Scan for the cell matching the given text and deliver its [x, y] coordinate at center. 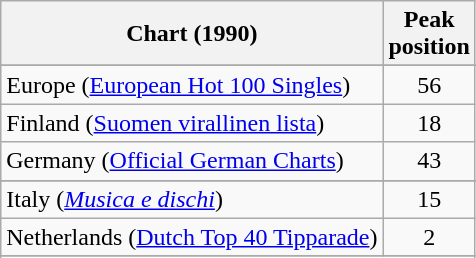
Germany (Official German Charts) [192, 161]
15 [429, 199]
2 [429, 237]
Italy (Musica e dischi) [192, 199]
18 [429, 123]
56 [429, 85]
Chart (1990) [192, 34]
Peakposition [429, 34]
Europe (European Hot 100 Singles) [192, 85]
43 [429, 161]
Finland (Suomen virallinen lista) [192, 123]
Netherlands (Dutch Top 40 Tipparade) [192, 237]
